Find where the given text appears and provide that cell's center as (x, y) coordinate. 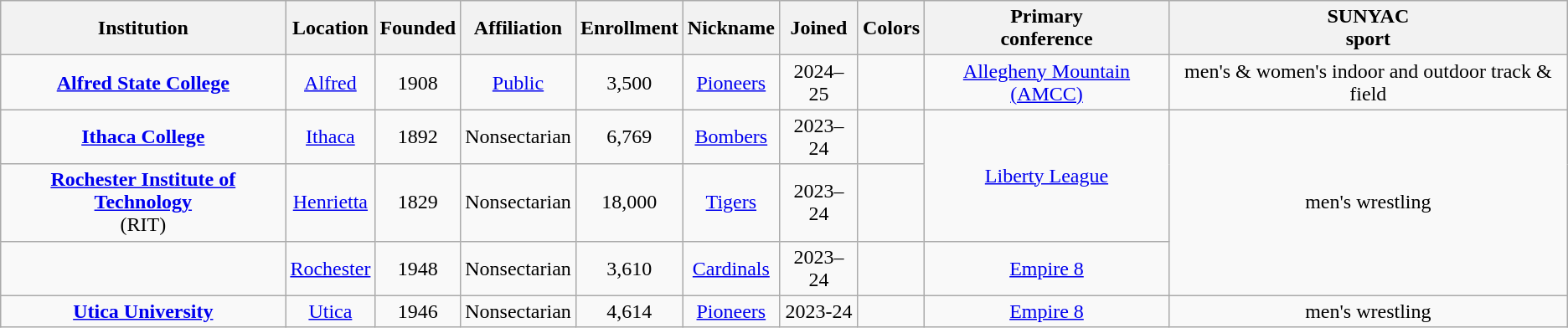
18,000 (629, 202)
Founded (418, 28)
SUNYACsport (1368, 28)
Enrollment (629, 28)
Alfred (330, 82)
Allegheny Mountain (AMCC) (1047, 82)
1892 (418, 137)
6,769 (629, 137)
3,610 (629, 268)
Colors (891, 28)
1946 (418, 311)
Ithaca College (143, 137)
Liberty League (1047, 176)
Public (518, 82)
1908 (418, 82)
2024–25 (818, 82)
4,614 (629, 311)
Location (330, 28)
Tigers (730, 202)
Institution (143, 28)
Utica (330, 311)
1829 (418, 202)
Henrietta (330, 202)
Rochester Institute of Technology(RIT) (143, 202)
Alfred State College (143, 82)
Cardinals (730, 268)
Nickname (730, 28)
Joined (818, 28)
Utica University (143, 311)
Bombers (730, 137)
men's & women's indoor and outdoor track & field (1368, 82)
Ithaca (330, 137)
1948 (418, 268)
Rochester (330, 268)
3,500 (629, 82)
2023-24 (818, 311)
Affiliation (518, 28)
Primaryconference (1047, 28)
